Pinpoint the cell where the given text exists, returning its (x, y) midpoint coordinate. 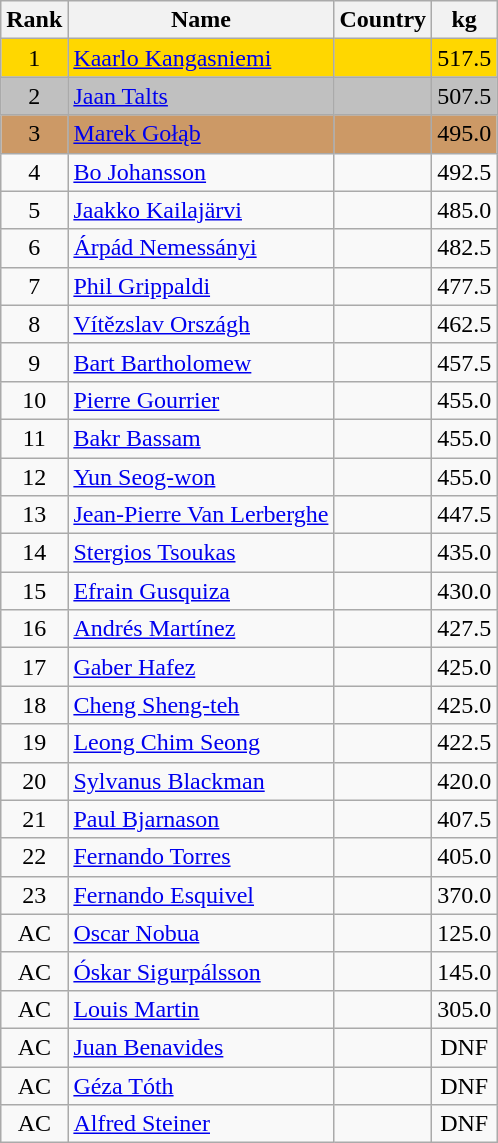
517.5 (464, 58)
420.0 (464, 781)
14 (34, 553)
17 (34, 667)
Bart Bartholomew (201, 362)
Géza Tóth (201, 1085)
Rank (34, 20)
Árpád Nemessányi (201, 248)
Bakr Bassam (201, 438)
19 (34, 743)
5 (34, 210)
16 (34, 629)
7 (34, 286)
405.0 (464, 857)
11 (34, 438)
482.5 (464, 248)
430.0 (464, 591)
305.0 (464, 1009)
Fernando Torres (201, 857)
22 (34, 857)
Paul Bjarnason (201, 819)
Kaarlo Kangasniemi (201, 58)
Fernando Esquivel (201, 895)
12 (34, 477)
10 (34, 400)
20 (34, 781)
Country (383, 20)
485.0 (464, 210)
13 (34, 515)
Louis Martin (201, 1009)
Yun Seog-won (201, 477)
18 (34, 705)
Stergios Tsoukas (201, 553)
422.5 (464, 743)
Vítězslav Országh (201, 324)
Alfred Steiner (201, 1124)
427.5 (464, 629)
Jean-Pierre Van Lerberghe (201, 515)
21 (34, 819)
125.0 (464, 933)
Jaan Talts (201, 96)
457.5 (464, 362)
370.0 (464, 895)
Óskar Sigurpálsson (201, 971)
Andrés Martínez (201, 629)
495.0 (464, 134)
Pierre Gourrier (201, 400)
145.0 (464, 971)
Cheng Sheng-teh (201, 705)
9 (34, 362)
507.5 (464, 96)
Jaakko Kailajärvi (201, 210)
477.5 (464, 286)
Gaber Hafez (201, 667)
3 (34, 134)
Phil Grippaldi (201, 286)
Oscar Nobua (201, 933)
447.5 (464, 515)
407.5 (464, 819)
Juan Benavides (201, 1047)
Marek Gołąb (201, 134)
2 (34, 96)
Name (201, 20)
435.0 (464, 553)
8 (34, 324)
1 (34, 58)
Leong Chim Seong (201, 743)
15 (34, 591)
6 (34, 248)
23 (34, 895)
492.5 (464, 172)
4 (34, 172)
kg (464, 20)
Sylvanus Blackman (201, 781)
462.5 (464, 324)
Bo Johansson (201, 172)
Efrain Gusquiza (201, 591)
